For the text-containing cell, return its midpoint in (x, y) coordinate format. 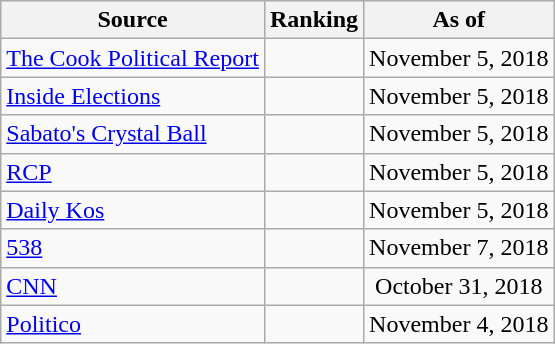
Source (133, 20)
November 4, 2018 (459, 324)
The Cook Political Report (133, 58)
Inside Elections (133, 96)
RCP (133, 172)
Sabato's Crystal Ball (133, 134)
October 31, 2018 (459, 286)
As of (459, 20)
Daily Kos (133, 210)
Ranking (314, 20)
CNN (133, 286)
Politico (133, 324)
November 7, 2018 (459, 248)
538 (133, 248)
